Return (x, y) of the center of cell containing provided text 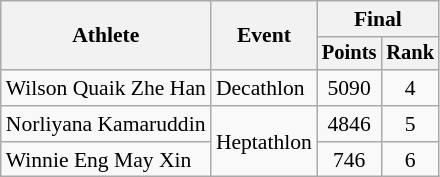
Points (349, 54)
4 (410, 88)
Norliyana Kamaruddin (106, 124)
Wilson Quaik Zhe Han (106, 88)
Final (378, 19)
Decathlon (264, 88)
4846 (349, 124)
5090 (349, 88)
5 (410, 124)
Heptathlon (264, 142)
Rank (410, 54)
Athlete (106, 36)
Event (264, 36)
